Provide the (x, y) coordinate of the cell's center where the given text is located.  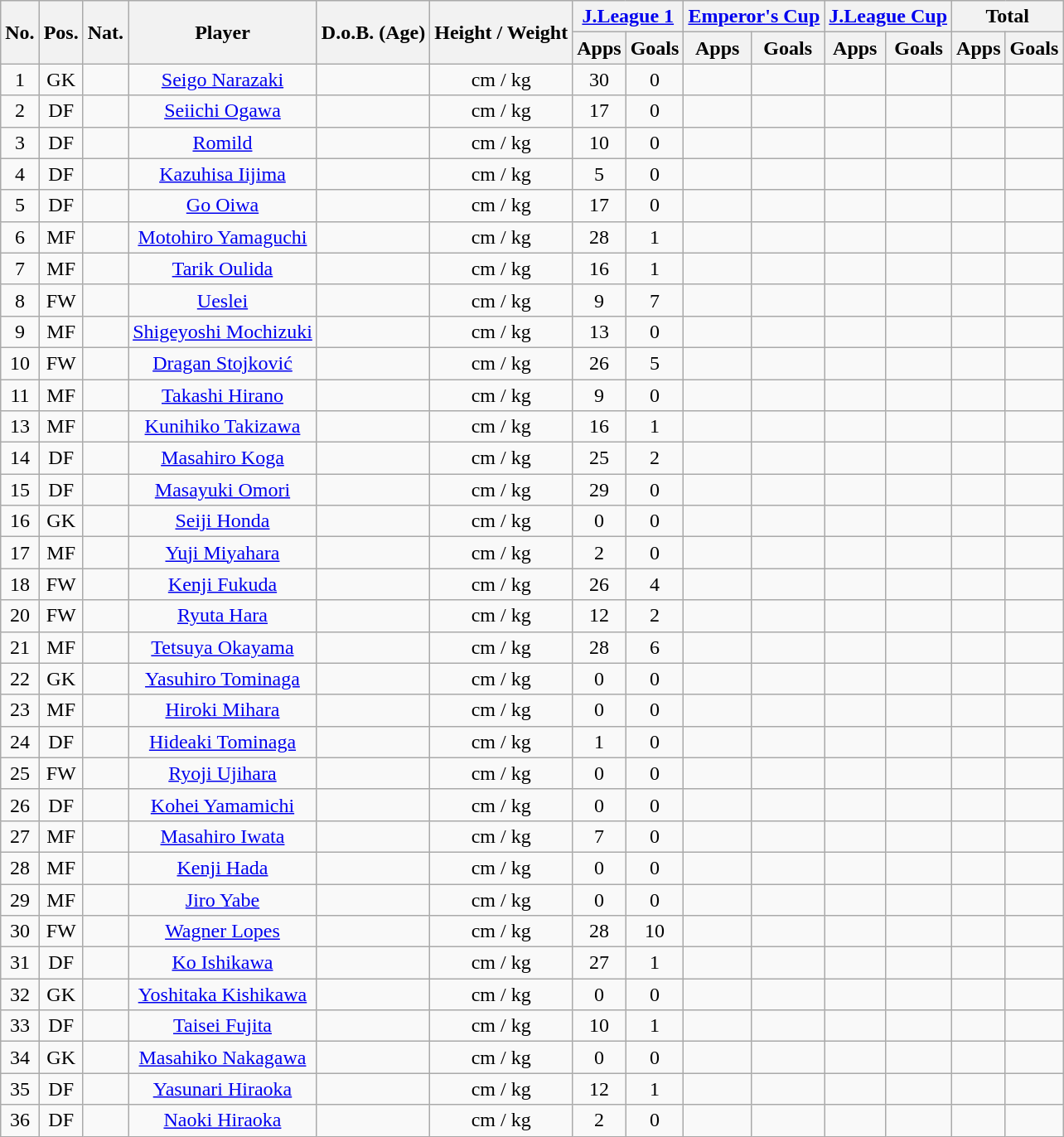
Go Oiwa (223, 206)
Ryuta Hara (223, 616)
Takashi Hirano (223, 395)
32 (20, 994)
Kenji Hada (223, 868)
Yasunari Hiraoka (223, 1089)
Naoki Hiraoka (223, 1120)
20 (20, 616)
35 (20, 1089)
23 (20, 710)
18 (20, 584)
15 (20, 490)
Hiroki Mihara (223, 710)
Romild (223, 143)
J.League Cup (888, 17)
Seiji Honda (223, 521)
11 (20, 395)
14 (20, 458)
Seigo Narazaki (223, 80)
Jiro Yabe (223, 899)
34 (20, 1057)
3 (20, 143)
36 (20, 1120)
Total (1008, 17)
Height / Weight (501, 32)
Tarik Oulida (223, 269)
D.o.B. (Age) (373, 32)
Masayuki Omori (223, 490)
Ryoji Ujihara (223, 773)
Masahiro Koga (223, 458)
24 (20, 742)
21 (20, 647)
Yasuhiro Tominaga (223, 679)
Yoshitaka Kishikawa (223, 994)
Dragan Stojković (223, 363)
Kenji Fukuda (223, 584)
31 (20, 963)
33 (20, 1026)
Nat. (105, 32)
No. (20, 32)
Kunihiko Takizawa (223, 427)
Ueslei (223, 300)
Kazuhisa Iijima (223, 174)
Masahiko Nakagawa (223, 1057)
Hideaki Tominaga (223, 742)
Wagner Lopes (223, 931)
Ko Ishikawa (223, 963)
8 (20, 300)
Taisei Fujita (223, 1026)
Emperor's Cup (754, 17)
Yuji Miyahara (223, 553)
Shigeyoshi Mochizuki (223, 331)
Kohei Yamamichi (223, 805)
Motohiro Yamaguchi (223, 237)
Pos. (61, 32)
22 (20, 679)
Player (223, 32)
Tetsuya Okayama (223, 647)
Seiichi Ogawa (223, 111)
J.League 1 (628, 17)
Masahiro Iwata (223, 836)
